Find where the given text appears and provide that cell's center as [x, y] coordinate. 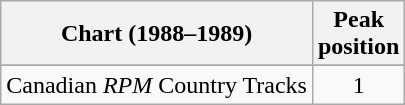
Canadian RPM Country Tracks [157, 85]
Chart (1988–1989) [157, 34]
1 [358, 85]
Peakposition [358, 34]
